Provide the [x, y] coordinate of the cell's center where the given text is located.  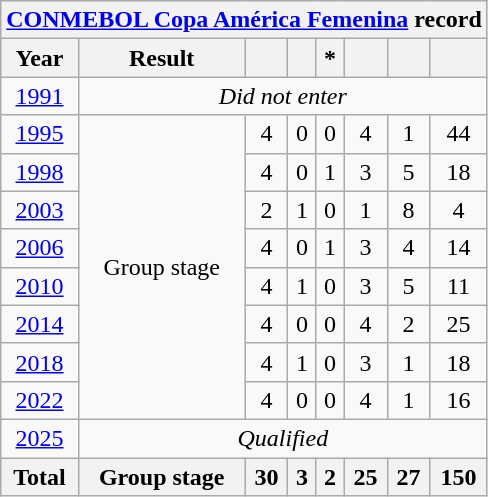
14 [459, 248]
11 [459, 286]
2003 [40, 210]
2006 [40, 248]
Year [40, 58]
Qualified [282, 438]
2010 [40, 286]
2014 [40, 324]
1991 [40, 96]
2018 [40, 362]
Total [40, 477]
44 [459, 134]
150 [459, 477]
30 [266, 477]
CONMEBOL Copa América Femenina record [244, 20]
16 [459, 400]
Result [162, 58]
2025 [40, 438]
1998 [40, 172]
27 [408, 477]
8 [408, 210]
1995 [40, 134]
2022 [40, 400]
Did not enter [282, 96]
* [330, 58]
